Extract the (x, y) coordinate from the center of the cell holding the provided text.  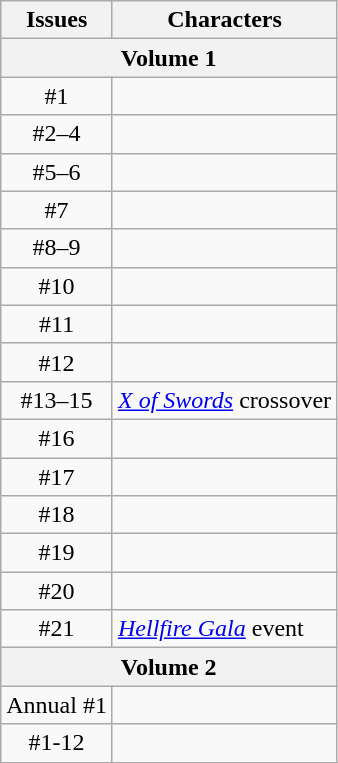
#2–4 (57, 134)
#18 (57, 515)
Issues (57, 20)
#20 (57, 591)
#19 (57, 553)
Volume 1 (169, 58)
#16 (57, 438)
#11 (57, 324)
Hellfire Gala event (224, 629)
#10 (57, 286)
#12 (57, 362)
#1-12 (57, 743)
#8–9 (57, 248)
#13–15 (57, 400)
#5–6 (57, 172)
Volume 2 (169, 667)
#21 (57, 629)
Annual #1 (57, 705)
#7 (57, 210)
Characters (224, 20)
X of Swords crossover (224, 400)
#17 (57, 477)
#1 (57, 96)
